Output the [X, Y] coordinate of the center of the cell containing the given text.  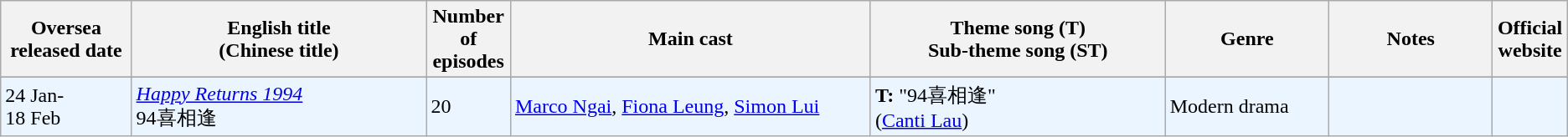
Official website [1529, 39]
English title (Chinese title) [279, 39]
Modern drama [1246, 107]
Happy Returns 1994 94喜相逢 [279, 107]
Genre [1246, 39]
Number of episodes [469, 39]
Main cast [690, 39]
Notes [1411, 39]
24 Jan- 18 Feb [66, 107]
Theme song (T) Sub-theme song (ST) [1018, 39]
Marco Ngai, Fiona Leung, Simon Lui [690, 107]
Oversea released date [66, 39]
T: "94喜相逢" (Canti Lau) [1018, 107]
20 [469, 107]
